Capture the cell that displays the provided text and extract its (X, Y) central coordinate. 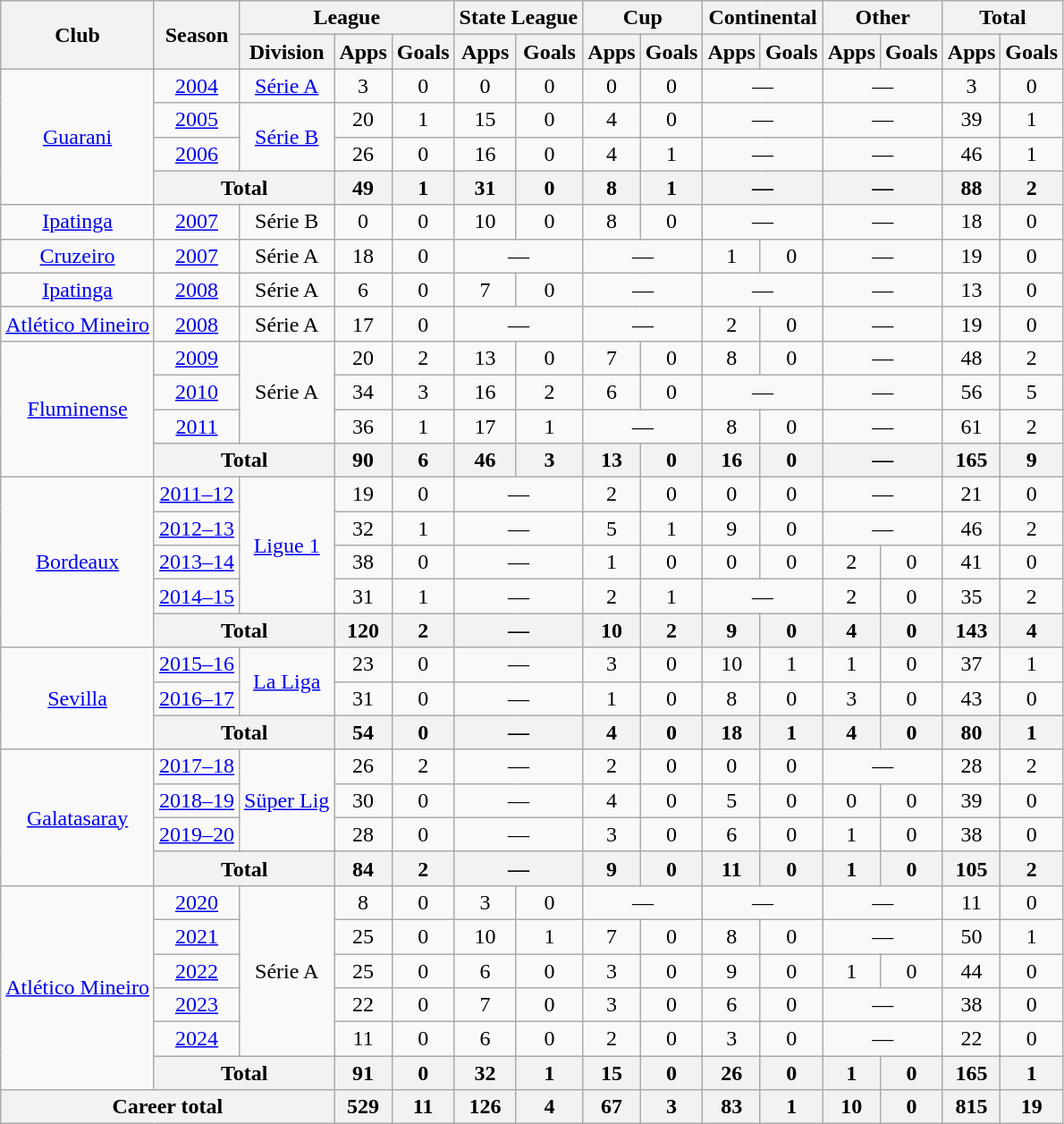
61 (971, 427)
Sevilla (78, 698)
Division (287, 52)
Galatasaray (78, 817)
37 (971, 664)
44 (971, 970)
88 (971, 188)
30 (363, 800)
Career total (168, 1107)
Guarani (78, 137)
49 (363, 188)
Season (197, 35)
105 (971, 868)
2023 (197, 1005)
54 (363, 732)
Süper Lig (287, 800)
Ligue 1 (287, 545)
Fluminense (78, 409)
91 (363, 1073)
67 (612, 1107)
League (347, 18)
34 (363, 392)
2006 (197, 154)
2019–20 (197, 834)
Cup (643, 18)
41 (971, 562)
126 (485, 1107)
36 (363, 427)
143 (971, 630)
State League (519, 18)
2009 (197, 358)
Bordeaux (78, 562)
56 (971, 392)
2004 (197, 86)
2011–12 (197, 494)
2017–18 (197, 766)
Continental (763, 18)
2021 (197, 936)
35 (971, 596)
23 (363, 664)
43 (971, 698)
2014–15 (197, 596)
2010 (197, 392)
Club (78, 35)
2018–19 (197, 800)
815 (971, 1107)
50 (971, 936)
2024 (197, 1039)
48 (971, 358)
2015–16 (197, 664)
2011 (197, 427)
Other (882, 18)
2005 (197, 120)
80 (971, 732)
2013–14 (197, 562)
2016–17 (197, 698)
La Liga (287, 681)
2022 (197, 970)
21 (971, 494)
90 (363, 461)
83 (731, 1107)
2020 (197, 902)
Cruzeiro (78, 256)
120 (363, 630)
84 (363, 868)
529 (363, 1107)
2012–13 (197, 528)
